Determine the [x, y] coordinate at the center of the cell enclosing the given text.  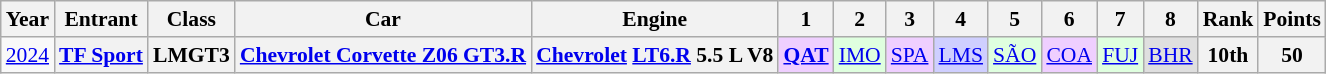
BHR [1170, 55]
LMGT3 [192, 55]
8 [1170, 19]
Points [1292, 19]
3 [910, 19]
Chevrolet Corvette Z06 GT3.R [383, 55]
Chevrolet LT6.R 5.5 L V8 [654, 55]
Class [192, 19]
4 [962, 19]
5 [1014, 19]
LMS [962, 55]
2 [860, 19]
7 [1120, 19]
IMO [860, 55]
2024 [28, 55]
Year [28, 19]
Engine [654, 19]
Car [383, 19]
QAT [806, 55]
6 [1069, 19]
COA [1069, 55]
50 [1292, 55]
Entrant [101, 19]
SÃO [1014, 55]
TF Sport [101, 55]
FUJ [1120, 55]
10th [1228, 55]
1 [806, 19]
SPA [910, 55]
Rank [1228, 19]
